From the cell containing the given text, extract its center point as [x, y] coordinate. 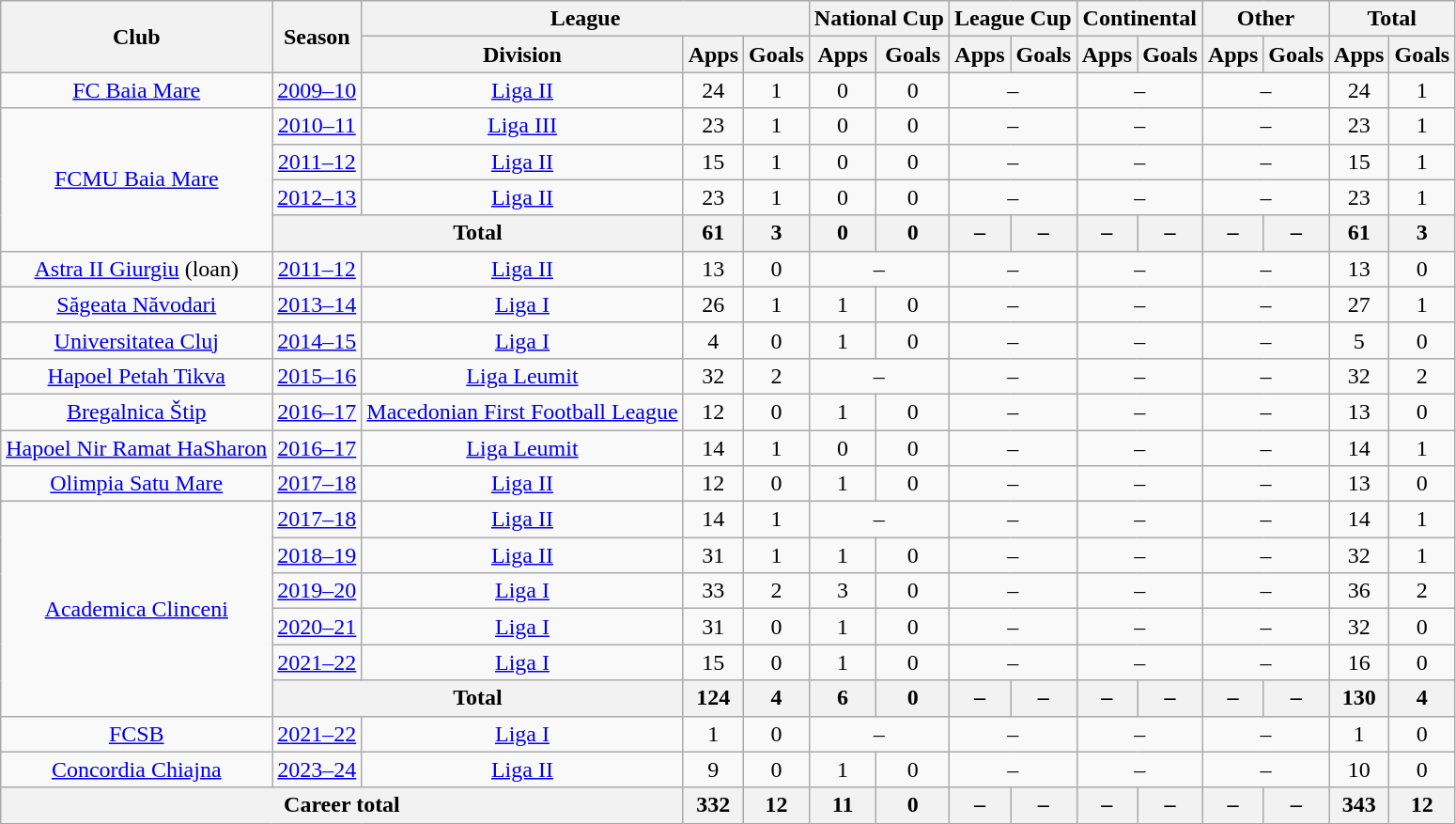
League Cup [1013, 19]
2023–24 [318, 770]
Săgeata Năvodari [137, 304]
Astra II Giurgiu (loan) [137, 269]
Bregalnica Štip [137, 412]
Season [318, 37]
16 [1359, 662]
2009–10 [318, 90]
2014–15 [318, 340]
Macedonian First Football League [522, 412]
League [586, 19]
10 [1359, 770]
343 [1359, 805]
Hapoel Nir Ramat HaSharon [137, 448]
11 [843, 805]
2012–13 [318, 197]
National Cup [879, 19]
2010–11 [318, 126]
124 [713, 698]
Continental [1139, 19]
Club [137, 37]
130 [1359, 698]
36 [1359, 591]
5 [1359, 340]
2018–19 [318, 555]
FCSB [137, 734]
332 [713, 805]
Liga III [522, 126]
Division [522, 54]
9 [713, 770]
Hapoel Petah Tikva [137, 376]
Concordia Chiajna [137, 770]
Other [1265, 19]
2013–14 [318, 304]
2020–21 [318, 627]
FCMU Baia Mare [137, 179]
2019–20 [318, 591]
26 [713, 304]
6 [843, 698]
Career total [342, 805]
FC Baia Mare [137, 90]
33 [713, 591]
2015–16 [318, 376]
Universitatea Cluj [137, 340]
27 [1359, 304]
Academica Clinceni [137, 609]
Olimpia Satu Mare [137, 484]
